Search for the cell housing the specified text and yield its [X, Y] center coordinate. 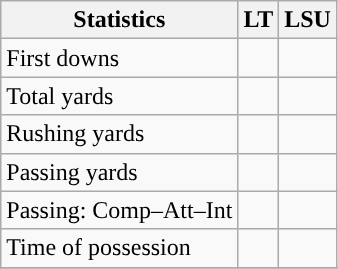
LSU [308, 20]
Time of possession [120, 248]
First downs [120, 58]
Passing: Comp–Att–Int [120, 210]
Statistics [120, 20]
LT [258, 20]
Total yards [120, 96]
Rushing yards [120, 134]
Passing yards [120, 172]
